Capture the cell that displays the provided text and extract its [x, y] central coordinate. 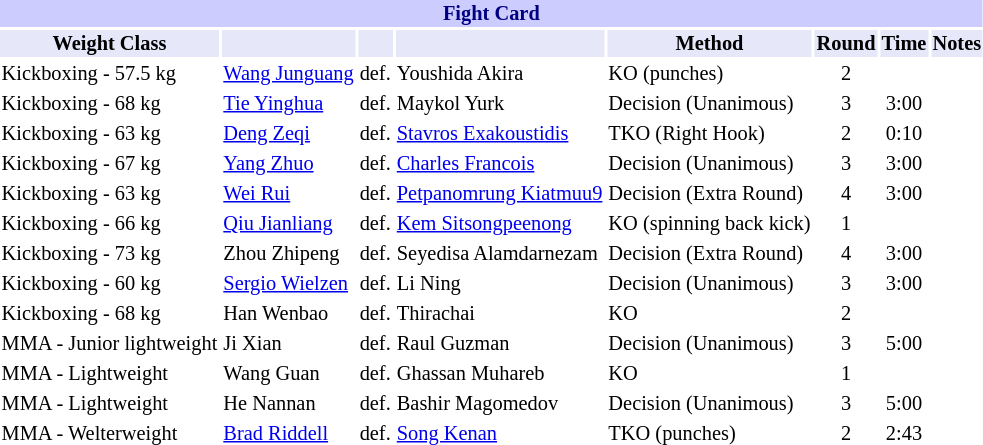
Time [904, 44]
Petpanomrung Kiatmuu9 [500, 194]
Yang Zhuo [288, 164]
Kem Sitsongpeenong [500, 224]
Method [710, 44]
Ji Xian [288, 344]
Han Wenbao [288, 314]
Kickboxing - 73 kg [110, 254]
He Nannan [288, 404]
0:10 [904, 134]
Raul Guzman [500, 344]
Ghassan Muhareb [500, 374]
Zhou Zhipeng [288, 254]
Seyedisa Alamdarnezam [500, 254]
Kickboxing - 67 kg [110, 164]
Youshida Akira [500, 74]
Kickboxing - 60 kg [110, 284]
Notes [957, 44]
KO (punches) [710, 74]
Sergio Wielzen [288, 284]
Qiu Jianliang [288, 224]
Fight Card [492, 14]
Kickboxing - 57.5 kg [110, 74]
Kickboxing - 66 kg [110, 224]
Weight Class [110, 44]
Li Ning [500, 284]
Wang Guan [288, 374]
MMA - Junior lightweight [110, 344]
Charles Francois [500, 164]
Maykol Yurk [500, 104]
Deng Zeqi [288, 134]
KO (spinning back kick) [710, 224]
TKO (Right Hook) [710, 134]
Tie Yinghua [288, 104]
Wei Rui [288, 194]
Wang Junguang [288, 74]
Round [846, 44]
Thirachai [500, 314]
Bashir Magomedov [500, 404]
Stavros Exakoustidis [500, 134]
